Capture the cell that displays the provided text and extract its [x, y] central coordinate. 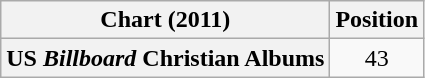
Chart (2011) [166, 20]
US Billboard Christian Albums [166, 58]
Position [377, 20]
43 [377, 58]
